Locate the cell with the specified text and output its [X, Y] center coordinate. 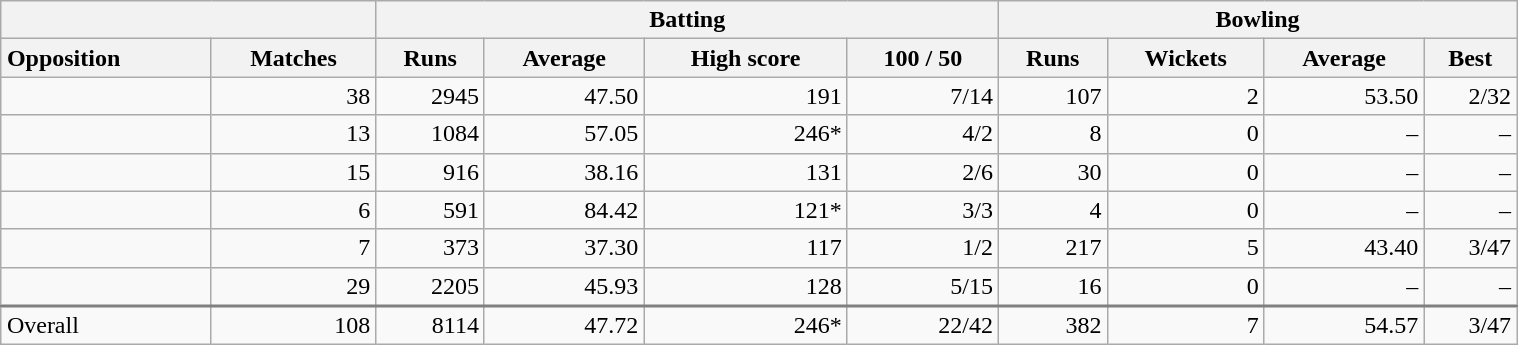
22/42 [922, 326]
5 [1186, 248]
37.30 [564, 248]
2205 [430, 286]
382 [1052, 326]
38.16 [564, 172]
3/3 [922, 210]
108 [294, 326]
7/14 [922, 96]
38 [294, 96]
6 [294, 210]
2 [1186, 96]
Bowling [1257, 20]
373 [430, 248]
1/2 [922, 248]
4 [1052, 210]
13 [294, 134]
107 [1052, 96]
Overall [106, 326]
2945 [430, 96]
High score [746, 58]
8114 [430, 326]
591 [430, 210]
Wickets [1186, 58]
8 [1052, 134]
43.40 [1344, 248]
100 / 50 [922, 58]
1084 [430, 134]
84.42 [564, 210]
30 [1052, 172]
2/32 [1470, 96]
53.50 [1344, 96]
54.57 [1344, 326]
5/15 [922, 286]
2/6 [922, 172]
Opposition [106, 58]
191 [746, 96]
47.72 [564, 326]
117 [746, 248]
16 [1052, 286]
128 [746, 286]
47.50 [564, 96]
217 [1052, 248]
131 [746, 172]
45.93 [564, 286]
Matches [294, 58]
Batting [688, 20]
121* [746, 210]
Best [1470, 58]
916 [430, 172]
29 [294, 286]
57.05 [564, 134]
15 [294, 172]
4/2 [922, 134]
